Return (X, Y) of the center of cell containing provided text 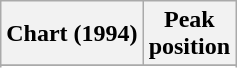
Chart (1994) (72, 34)
Peakposition (189, 34)
